Extract the [X, Y] coordinate from the center of the cell holding the provided text.  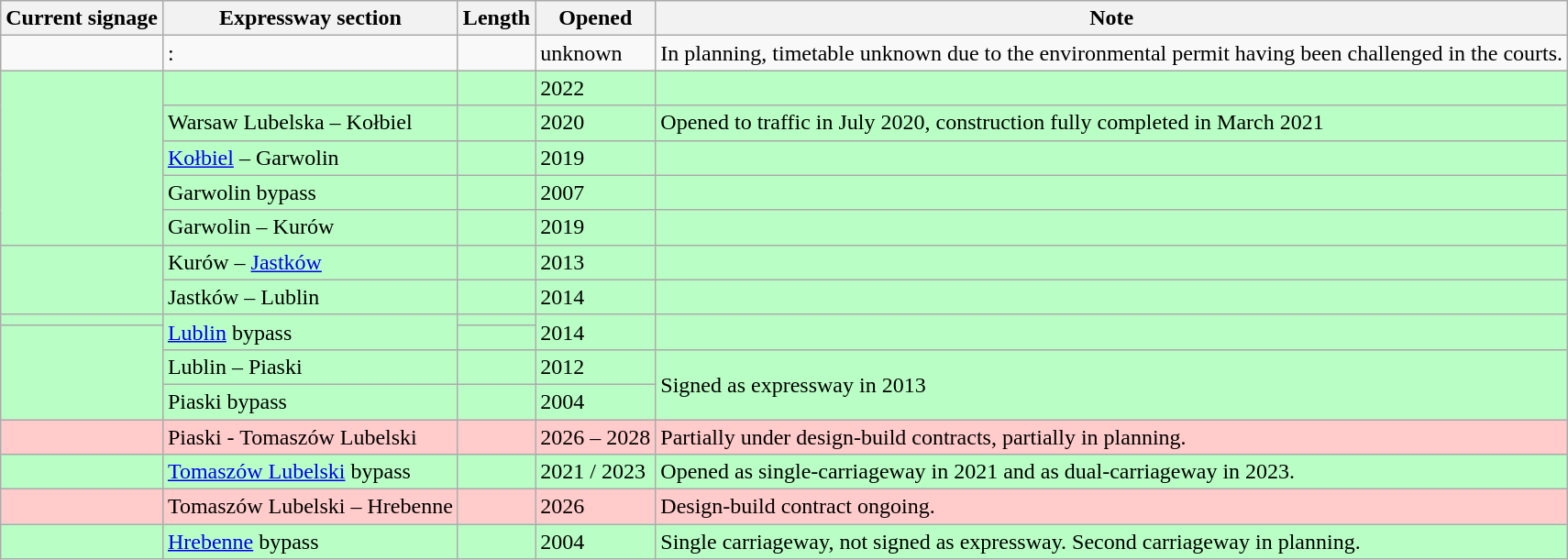
Warsaw Lubelska – Kołbiel [310, 123]
Tomaszów Lubelski – Hrebenne [310, 507]
2007 [596, 192]
Partially under design-build contracts, partially in planning. [1111, 437]
Garwolin – Kurów [310, 227]
2013 [596, 262]
Length [496, 18]
Single carriageway, not signed as expressway. Second carriageway in planning. [1111, 542]
Signed as expressway in 2013 [1111, 384]
Opened as single-carriageway in 2021 and as dual-carriageway in 2023. [1111, 472]
Lublin bypass [310, 332]
2022 [596, 88]
unknown [596, 53]
Note [1111, 18]
Design-build contract ongoing. [1111, 507]
Tomaszów Lubelski bypass [310, 472]
Jastków – Lublin [310, 297]
In planning, timetable unknown due to the environmental permit having been challenged in the courts. [1111, 53]
Garwolin bypass [310, 192]
Expressway section [310, 18]
Opened [596, 18]
2020 [596, 123]
: [310, 53]
Current signage [83, 18]
Piaski - Tomaszów Lubelski [310, 437]
Opened to traffic in July 2020, construction fully completed in March 2021 [1111, 123]
Piaski bypass [310, 401]
Kołbiel – Garwolin [310, 158]
Kurów – Jastków [310, 262]
Lublin – Piaski [310, 367]
2026 [596, 507]
2021 / 2023 [596, 472]
2012 [596, 367]
2026 – 2028 [596, 437]
Hrebenne bypass [310, 542]
